Pinpoint the cell where the given text exists, returning its [x, y] midpoint coordinate. 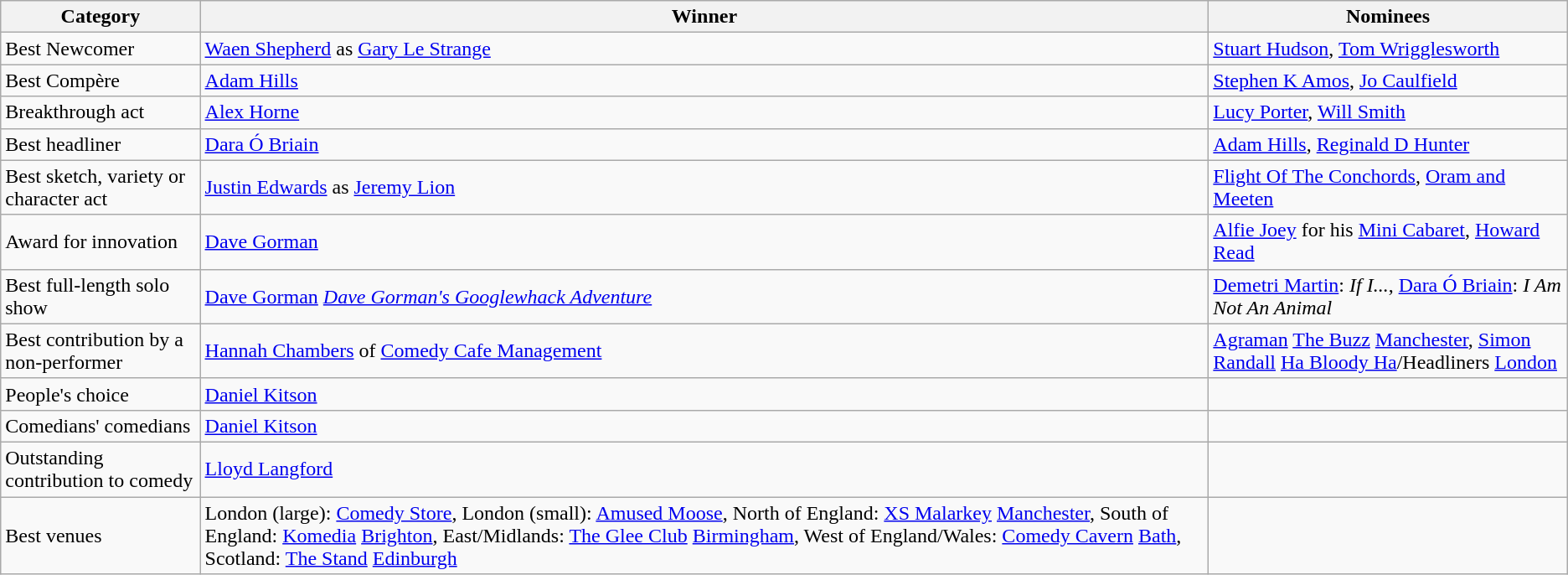
Best Newcomer [101, 49]
Stephen K Amos, Jo Caulfield [1388, 80]
Dara Ó Briain [704, 144]
Demetri Martin: If I..., Dara Ó Briain: I Am Not An Animal [1388, 297]
Stuart Hudson, Tom Wrigglesworth [1388, 49]
Justin Edwards as Jeremy Lion [704, 188]
Best headliner [101, 144]
Dave Gorman Dave Gorman's Googlewhack Adventure [704, 297]
Best Compère [101, 80]
Alfie Joey for his Mini Cabaret, Howard Read [1388, 241]
Lucy Porter, Will Smith [1388, 112]
Waen Shepherd as Gary Le Strange [704, 49]
Hannah Chambers of Comedy Cafe Management [704, 350]
Winner [704, 17]
Nominees [1388, 17]
Best full-length solo show [101, 297]
Comedians' comedians [101, 426]
Lloyd Langford [704, 469]
Outstanding contribution to comedy [101, 469]
Breakthrough act [101, 112]
Best venues [101, 535]
Agraman The Buzz Manchester, Simon Randall Ha Bloody Ha/Headliners London [1388, 350]
Best sketch, variety or character act [101, 188]
Dave Gorman [704, 241]
Best contribution by a non-performer [101, 350]
Award for innovation [101, 241]
Category [101, 17]
Adam Hills [704, 80]
People's choice [101, 394]
Alex Horne [704, 112]
Flight Of The Conchords, Oram and Meeten [1388, 188]
Adam Hills, Reginald D Hunter [1388, 144]
